Return [x, y] of the center of cell containing provided text 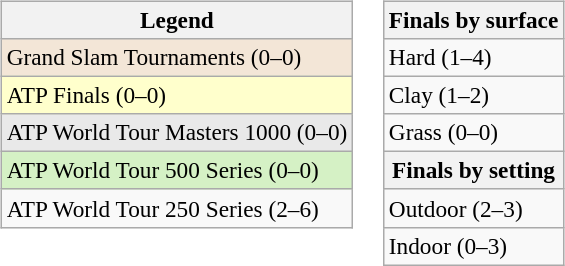
ATP World Tour 250 Series (2–6) [176, 208]
Finals by setting [473, 171]
Clay (1–2) [473, 95]
Grand Slam Tournaments (0–0) [176, 57]
ATP World Tour 500 Series (0–0) [176, 171]
Outdoor (2–3) [473, 208]
Hard (1–4) [473, 57]
Finals by surface [473, 20]
Legend [176, 20]
ATP Finals (0–0) [176, 95]
Grass (0–0) [473, 133]
ATP World Tour Masters 1000 (0–0) [176, 133]
Indoor (0–3) [473, 246]
